Capture the cell that displays the provided text and extract its [X, Y] central coordinate. 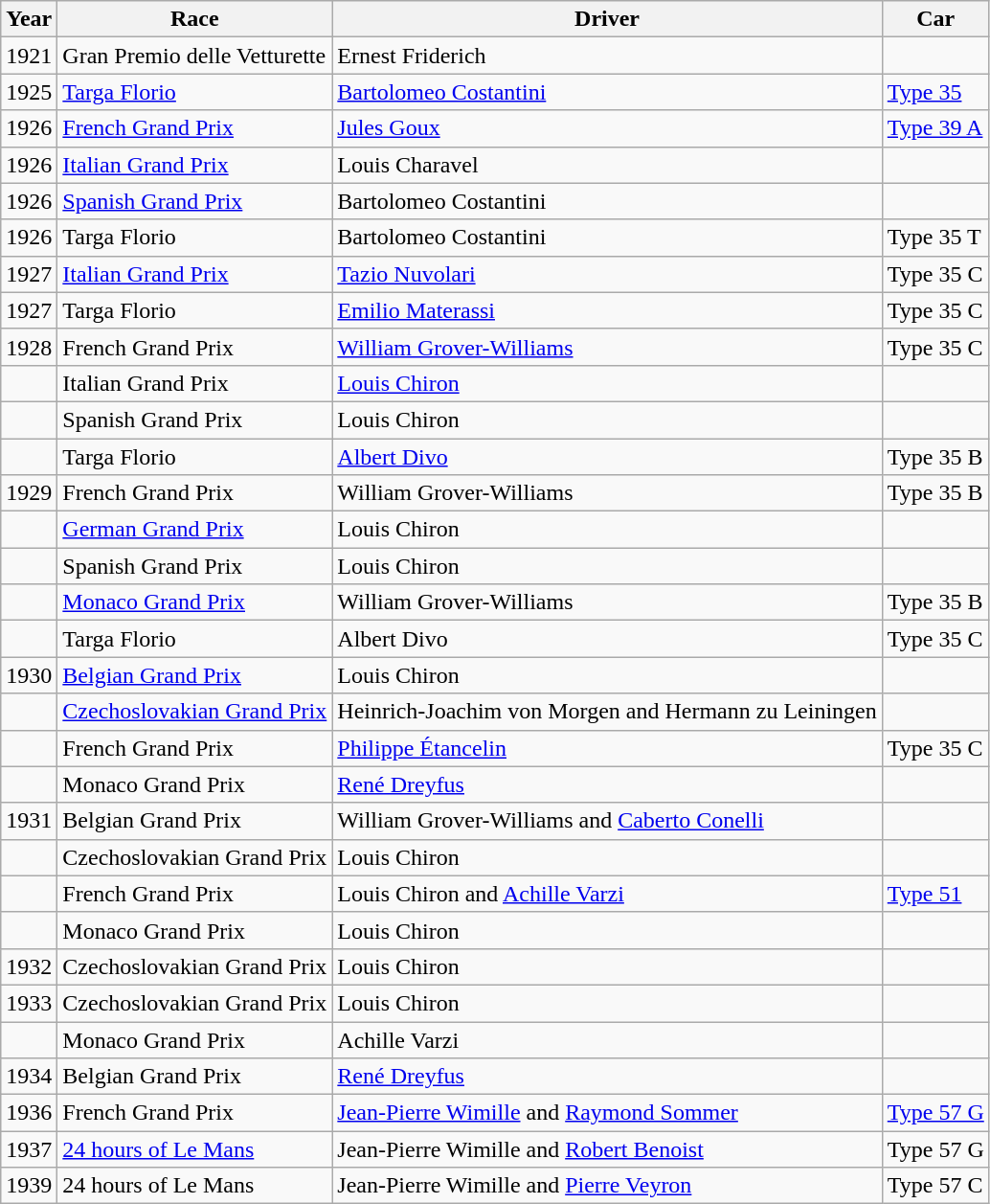
Achille Varzi [607, 1039]
Jean-Pierre Wimille and Raymond Sommer [607, 1113]
1933 [29, 1003]
Race [195, 19]
1928 [29, 347]
German Grand Prix [195, 530]
Jean-Pierre Wimille and Robert Benoist [607, 1149]
1937 [29, 1149]
Philippe Étancelin [607, 748]
Jules Goux [607, 128]
Gran Premio delle Vetturette [195, 56]
1925 [29, 92]
Jean-Pierre Wimille and Pierre Veyron [607, 1186]
1921 [29, 56]
Type 51 [935, 894]
1932 [29, 966]
Type 35 T [935, 238]
Type 35 [935, 92]
Type 39 A [935, 128]
Ernest Friderich [607, 56]
1936 [29, 1113]
1934 [29, 1077]
1929 [29, 493]
Louis Chiron and Achille Varzi [607, 894]
Louis Charavel [607, 165]
1931 [29, 821]
Car [935, 19]
Emilio Materassi [607, 310]
Type 57 C [935, 1186]
William Grover-Williams and Caberto Conelli [607, 821]
Heinrich-Joachim von Morgen and Hermann zu Leiningen [607, 712]
1939 [29, 1186]
Year [29, 19]
1930 [29, 675]
Tazio Nuvolari [607, 274]
Driver [607, 19]
